Identify which cell holds the provided text, then report its [x, y] central coordinate. 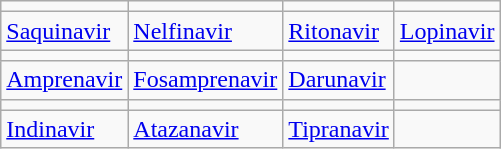
Amprenavir [64, 80]
Saquinavir [64, 31]
Darunavir [339, 80]
Indinavir [64, 129]
Lopinavir [447, 31]
Tipranavir [339, 129]
Atazanavir [206, 129]
Fosamprenavir [206, 80]
Ritonavir [339, 31]
Nelfinavir [206, 31]
